Return the (X, Y) coordinate for the center point of the cell that contains the specified text.  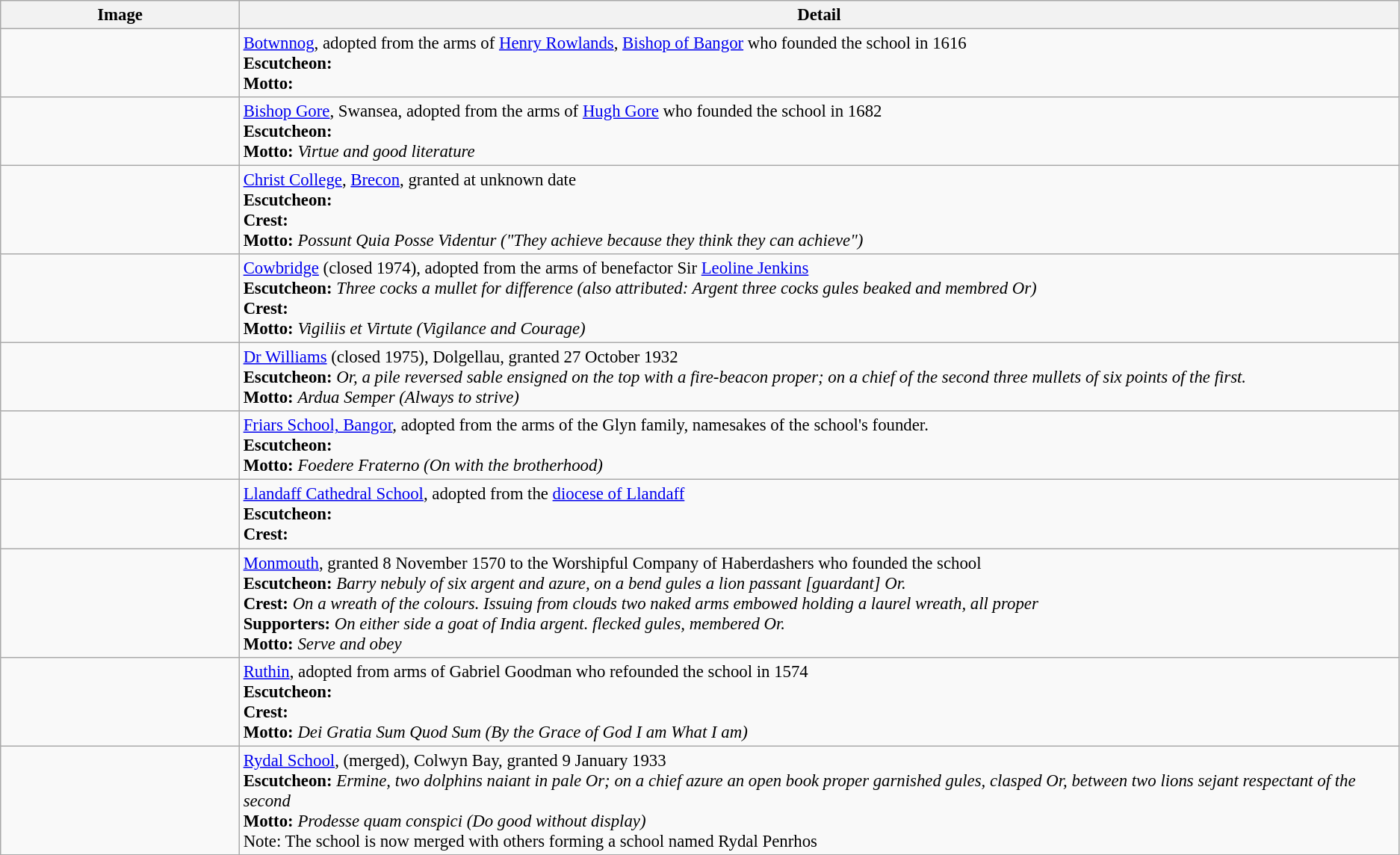
Detail (819, 15)
Llandaff Cathedral School, adopted from the diocese of LlandaffEscutcheon: Crest: (819, 514)
Botwnnog, adopted from the arms of Henry Rowlands, Bishop of Bangor who founded the school in 1616Escutcheon: Motto: (819, 64)
Bishop Gore, Swansea, adopted from the arms of Hugh Gore who founded the school in 1682Escutcheon: Motto: Virtue and good literature (819, 132)
Image (120, 15)
